For the text-containing cell, return its midpoint in (x, y) coordinate format. 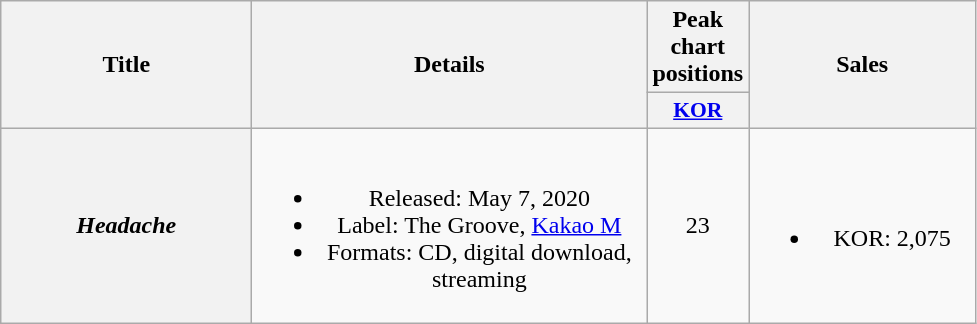
Released: May 7, 2020Label: The Groove, Kakao MFormats: CD, digital download, streaming (450, 225)
KOR (698, 111)
23 (698, 225)
Title (126, 65)
KOR: 2,075 (862, 225)
Sales (862, 65)
Peak chart positions (698, 47)
Details (450, 65)
Headache (126, 225)
